Identify which cell holds the provided text, then report its [x, y] central coordinate. 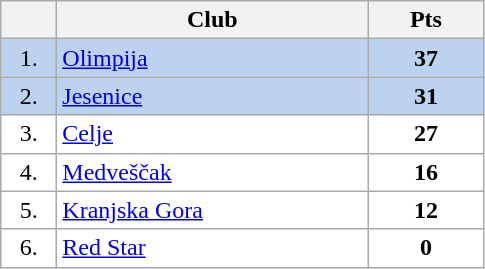
27 [426, 134]
Celje [212, 134]
6. [29, 248]
31 [426, 96]
Medveščak [212, 172]
1. [29, 58]
Pts [426, 20]
37 [426, 58]
Red Star [212, 248]
Club [212, 20]
4. [29, 172]
5. [29, 210]
Jesenice [212, 96]
0 [426, 248]
3. [29, 134]
Kranjska Gora [212, 210]
2. [29, 96]
12 [426, 210]
16 [426, 172]
Olimpija [212, 58]
